From the cell containing the given text, extract its center point as (X, Y) coordinate. 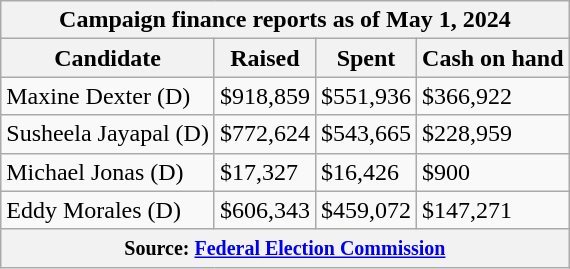
$900 (493, 172)
Cash on hand (493, 58)
$17,327 (264, 172)
Raised (264, 58)
$228,959 (493, 134)
Spent (366, 58)
$459,072 (366, 210)
$551,936 (366, 96)
$772,624 (264, 134)
Susheela Jayapal (D) (108, 134)
$366,922 (493, 96)
Eddy Morales (D) (108, 210)
$606,343 (264, 210)
$147,271 (493, 210)
$543,665 (366, 134)
Campaign finance reports as of May 1, 2024 (285, 20)
Maxine Dexter (D) (108, 96)
Michael Jonas (D) (108, 172)
$918,859 (264, 96)
Source: Federal Election Commission (285, 248)
Candidate (108, 58)
$16,426 (366, 172)
